From the cell containing the given text, extract its center point as (x, y) coordinate. 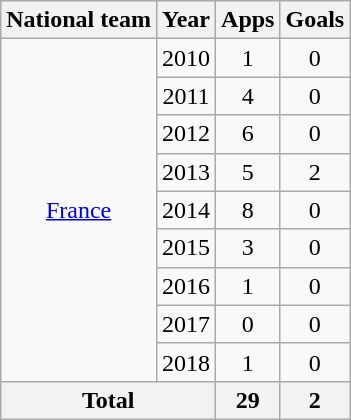
5 (248, 172)
2012 (186, 134)
2015 (186, 248)
2018 (186, 362)
Year (186, 20)
8 (248, 210)
Total (108, 400)
Apps (248, 20)
National team (79, 20)
2010 (186, 58)
2014 (186, 210)
2011 (186, 96)
Goals (315, 20)
2017 (186, 324)
2016 (186, 286)
France (79, 210)
4 (248, 96)
3 (248, 248)
6 (248, 134)
2013 (186, 172)
29 (248, 400)
